Return the (X, Y) coordinate for the center point of the cell that contains the specified text.  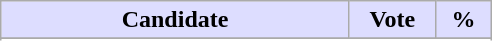
Candidate (176, 20)
% (463, 20)
Vote (392, 20)
